From the cell containing the given text, extract its center point as [x, y] coordinate. 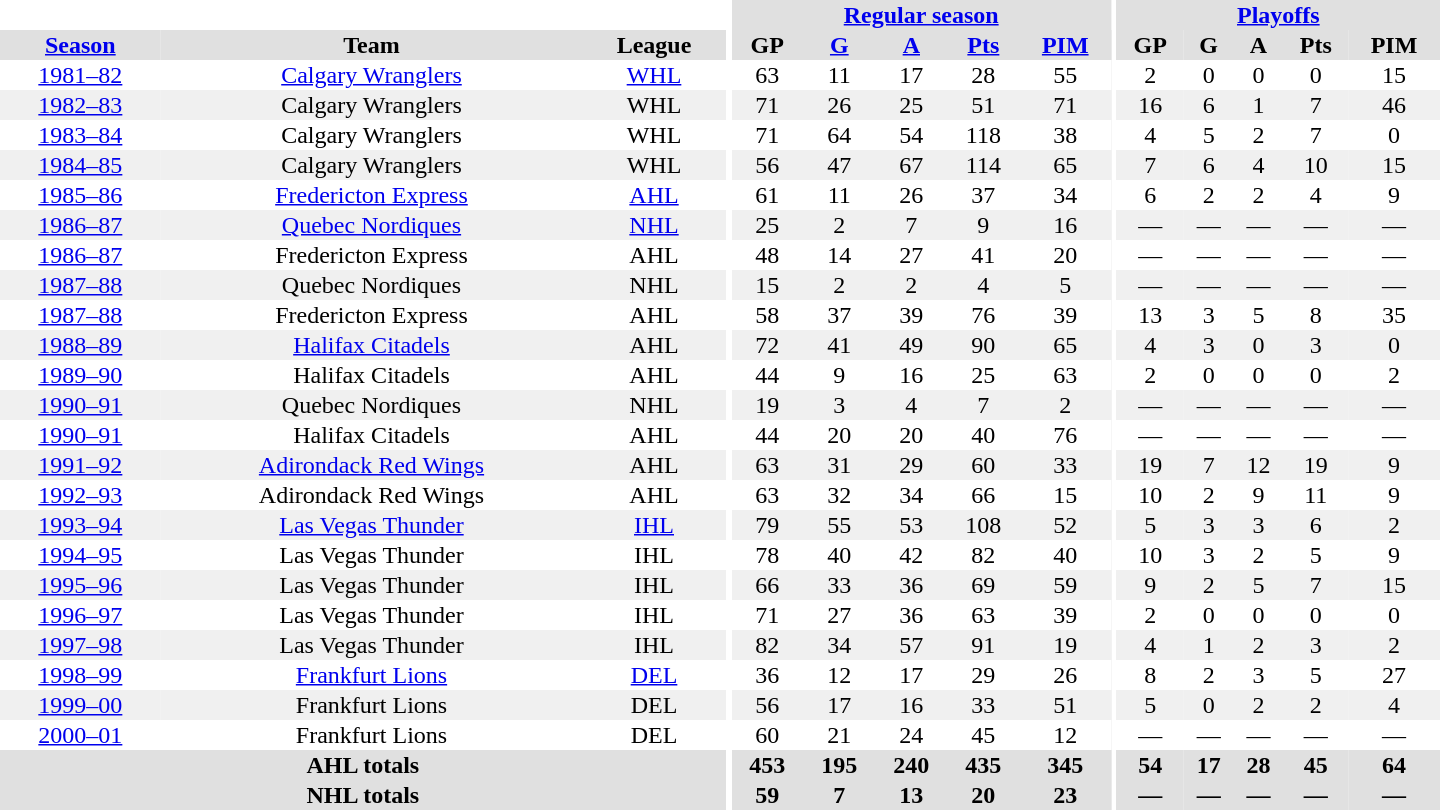
53 [911, 525]
1995–96 [80, 585]
91 [983, 645]
31 [839, 465]
1989–90 [80, 375]
67 [911, 165]
2000–01 [80, 735]
42 [911, 555]
69 [983, 585]
48 [767, 255]
24 [911, 735]
1999–00 [80, 705]
78 [767, 555]
1998–99 [80, 675]
72 [767, 345]
1991–92 [80, 465]
1983–84 [80, 135]
61 [767, 195]
1992–93 [80, 495]
240 [911, 765]
1981–82 [80, 75]
345 [1065, 765]
Regular season [921, 15]
118 [983, 135]
47 [839, 165]
79 [767, 525]
57 [911, 645]
NHL totals [363, 795]
1996–97 [80, 615]
League [654, 45]
195 [839, 765]
58 [767, 315]
1993–94 [80, 525]
114 [983, 165]
35 [1394, 315]
90 [983, 345]
AHL totals [363, 765]
1985–86 [80, 195]
46 [1394, 105]
1994–95 [80, 555]
1997–98 [80, 645]
14 [839, 255]
49 [911, 345]
435 [983, 765]
1984–85 [80, 165]
Team [372, 45]
1982–83 [80, 105]
453 [767, 765]
Playoffs [1278, 15]
32 [839, 495]
38 [1065, 135]
21 [839, 735]
108 [983, 525]
Season [80, 45]
52 [1065, 525]
23 [1065, 795]
1988–89 [80, 345]
